From the cell containing the given text, extract its center point as [X, Y] coordinate. 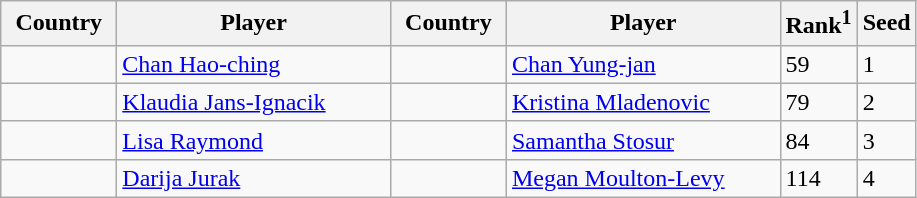
Rank1 [818, 24]
59 [818, 64]
114 [818, 178]
Darija Jurak [254, 178]
Chan Hao-ching [254, 64]
Seed [886, 24]
Chan Yung-jan [643, 64]
Samantha Stosur [643, 140]
Klaudia Jans-Ignacik [254, 102]
Kristina Mladenovic [643, 102]
Lisa Raymond [254, 140]
79 [818, 102]
2 [886, 102]
Megan Moulton-Levy [643, 178]
84 [818, 140]
1 [886, 64]
4 [886, 178]
3 [886, 140]
